Find where the given text appears and provide that cell's center as [X, Y] coordinate. 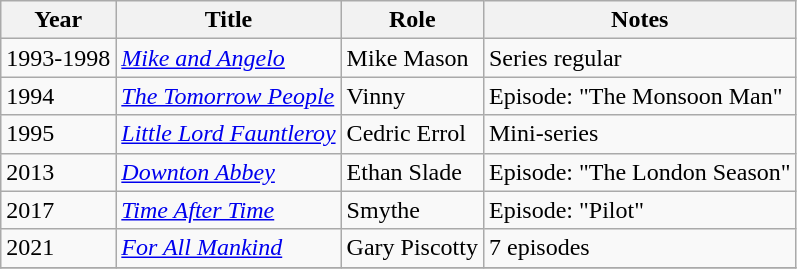
Mike and Angelo [228, 58]
Series regular [640, 58]
Episode: "The London Season" [640, 172]
Episode: "The Monsoon Man" [640, 96]
Mini-series [640, 134]
Ethan Slade [412, 172]
Little Lord Fauntleroy [228, 134]
Title [228, 20]
Vinny [412, 96]
Mike Mason [412, 58]
Role [412, 20]
Downton Abbey [228, 172]
7 episodes [640, 248]
Time After Time [228, 210]
Cedric Errol [412, 134]
2013 [58, 172]
1993-1998 [58, 58]
2021 [58, 248]
Year [58, 20]
Notes [640, 20]
1995 [58, 134]
Smythe [412, 210]
2017 [58, 210]
The Tomorrow People [228, 96]
Episode: "Pilot" [640, 210]
1994 [58, 96]
Gary Piscotty [412, 248]
For All Mankind [228, 248]
